Pinpoint the cell where the given text exists, returning its [X, Y] midpoint coordinate. 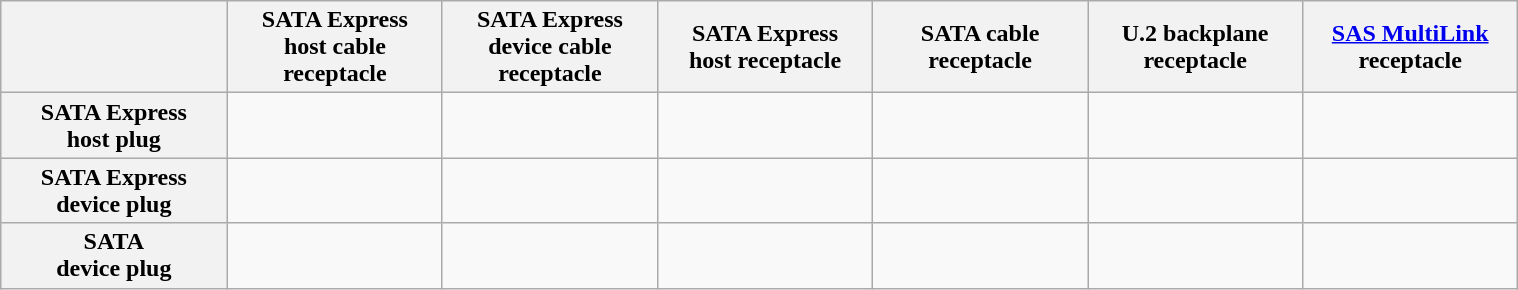
SATA Expressdevice cablereceptacle [550, 47]
SATAdevice plug [114, 256]
U.2 backplanereceptacle [1196, 47]
SATA Expresshost cablereceptacle [334, 47]
SATA cablereceptacle [980, 47]
SAS MultiLinkreceptacle [1410, 47]
SATA Expresshost plug [114, 126]
SATA Expressdevice plug [114, 190]
SATA Expresshost receptacle [764, 47]
